Identify which cell holds the provided text, then report its [x, y] central coordinate. 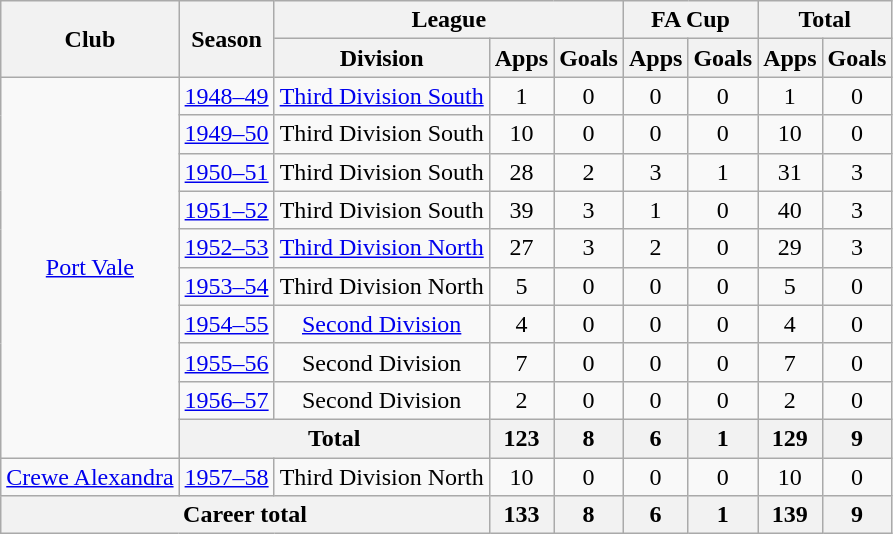
1956–57 [226, 400]
123 [521, 438]
31 [790, 172]
139 [790, 515]
1950–51 [226, 172]
1948–49 [226, 96]
1951–52 [226, 210]
129 [790, 438]
Division [382, 58]
Club [90, 39]
1953–54 [226, 286]
Port Vale [90, 268]
Career total [245, 515]
133 [521, 515]
1957–58 [226, 477]
Crewe Alexandra [90, 477]
FA Cup [690, 20]
40 [790, 210]
1955–56 [226, 362]
1949–50 [226, 134]
League [448, 20]
39 [521, 210]
1952–53 [226, 248]
28 [521, 172]
1954–55 [226, 324]
27 [521, 248]
Season [226, 39]
29 [790, 248]
